Detect which cell encompasses the target text, then output its (x, y) center coordinate. 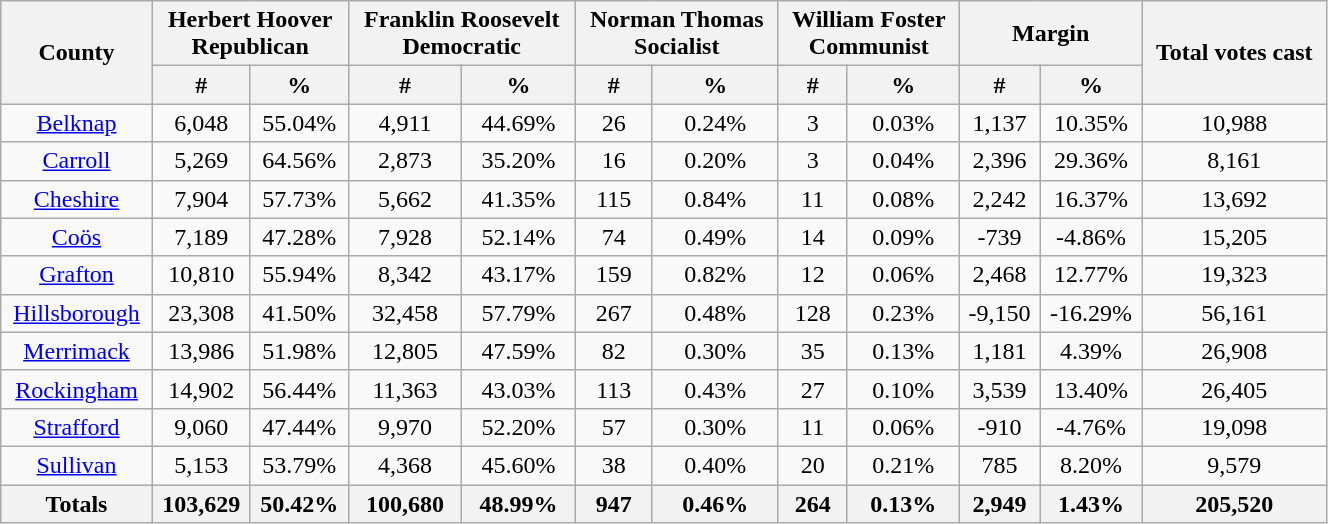
10.35% (1091, 123)
16.37% (1091, 199)
43.17% (519, 275)
-910 (999, 427)
1,181 (999, 351)
Herbert HooverRepublican (250, 34)
113 (614, 389)
2,242 (999, 199)
13,692 (1234, 199)
-16.29% (1091, 313)
19,323 (1234, 275)
47.44% (299, 427)
Rockingham (77, 389)
8.20% (1091, 465)
7,189 (201, 237)
9,579 (1234, 465)
205,520 (1234, 503)
Total votes cast (1234, 52)
13.40% (1091, 389)
10,810 (201, 275)
47.28% (299, 237)
Totals (77, 503)
2,949 (999, 503)
0.24% (715, 123)
9,970 (405, 427)
55.04% (299, 123)
Carroll (77, 161)
-739 (999, 237)
Merrimack (77, 351)
7,904 (201, 199)
12,805 (405, 351)
Grafton (77, 275)
Franklin RooseveltDemocratic (462, 34)
Coös (77, 237)
9,060 (201, 427)
2,396 (999, 161)
2,468 (999, 275)
12.77% (1091, 275)
0.20% (715, 161)
82 (614, 351)
-4.86% (1091, 237)
10,988 (1234, 123)
4,911 (405, 123)
2,873 (405, 161)
-9,150 (999, 313)
48.99% (519, 503)
26,908 (1234, 351)
52.14% (519, 237)
26,405 (1234, 389)
0.08% (903, 199)
55.94% (299, 275)
74 (614, 237)
0.21% (903, 465)
8,161 (1234, 161)
47.59% (519, 351)
4,368 (405, 465)
Cheshire (77, 199)
15,205 (1234, 237)
3,539 (999, 389)
38 (614, 465)
0.46% (715, 503)
43.03% (519, 389)
5,153 (201, 465)
128 (812, 313)
56,161 (1234, 313)
11,363 (405, 389)
0.23% (903, 313)
0.84% (715, 199)
44.69% (519, 123)
20 (812, 465)
-4.76% (1091, 427)
Hillsborough (77, 313)
0.03% (903, 123)
947 (614, 503)
0.09% (903, 237)
56.44% (299, 389)
103,629 (201, 503)
13,986 (201, 351)
53.79% (299, 465)
5,269 (201, 161)
0.49% (715, 237)
159 (614, 275)
William FosterCommunist (868, 34)
45.60% (519, 465)
0.04% (903, 161)
12 (812, 275)
100,680 (405, 503)
0.40% (715, 465)
1.43% (1091, 503)
264 (812, 503)
52.20% (519, 427)
785 (999, 465)
35.20% (519, 161)
57.79% (519, 313)
14,902 (201, 389)
64.56% (299, 161)
23,308 (201, 313)
Margin (1050, 34)
0.10% (903, 389)
0.43% (715, 389)
41.50% (299, 313)
4.39% (1091, 351)
Sullivan (77, 465)
8,342 (405, 275)
Belknap (77, 123)
County (77, 52)
27 (812, 389)
29.36% (1091, 161)
5,662 (405, 199)
1,137 (999, 123)
14 (812, 237)
Norman ThomasSocialist (676, 34)
32,458 (405, 313)
7,928 (405, 237)
267 (614, 313)
41.35% (519, 199)
26 (614, 123)
0.82% (715, 275)
57.73% (299, 199)
57 (614, 427)
16 (614, 161)
51.98% (299, 351)
6,048 (201, 123)
35 (812, 351)
0.48% (715, 313)
50.42% (299, 503)
115 (614, 199)
Strafford (77, 427)
19,098 (1234, 427)
